Scan for the cell matching the given text and deliver its [x, y] coordinate at center. 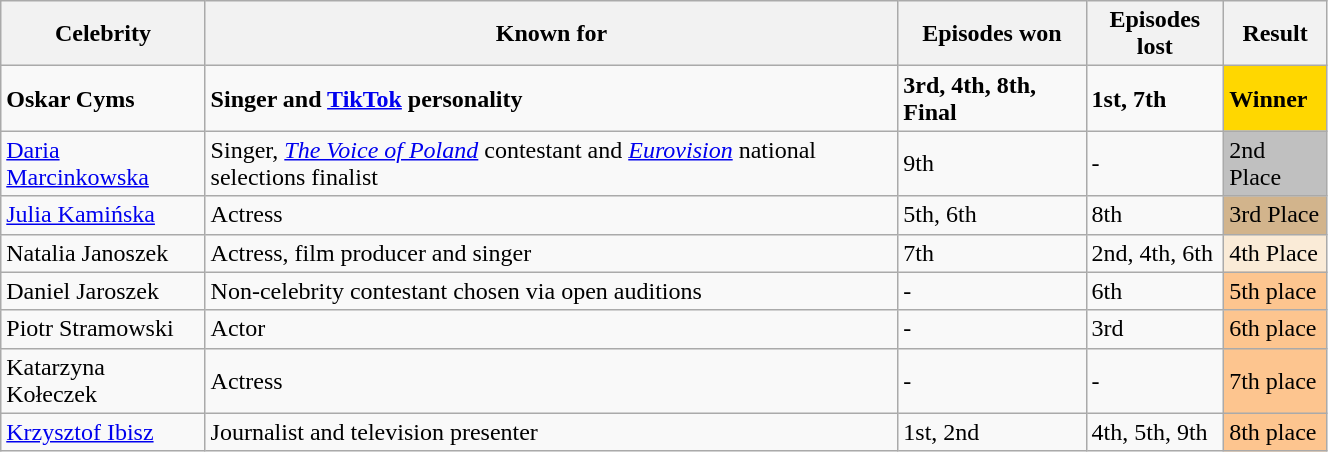
Winner [1276, 98]
6th place [1276, 329]
5th, 6th [992, 215]
3rd Place [1276, 215]
Julia Kamińska [103, 215]
3rd [1155, 329]
9th [992, 164]
Celebrity [103, 34]
4th, 5th, 9th [1155, 432]
Episodes lost [1155, 34]
1st, 7th [1155, 98]
4th Place [1276, 253]
3rd, 4th, 8th, Final [992, 98]
Actress, film producer and singer [552, 253]
7th [992, 253]
Episodes won [992, 34]
8th [1155, 215]
Actor [552, 329]
8th place [1276, 432]
Singer, The Voice of Poland contestant and Eurovision national selections finalist [552, 164]
Krzysztof Ibisz [103, 432]
Known for [552, 34]
Daria Marcinkowska [103, 164]
Oskar Cyms [103, 98]
Natalia Janoszek [103, 253]
Non-celebrity contestant chosen via open auditions [552, 291]
2nd Place [1276, 164]
Piotr Stramowski [103, 329]
2nd, 4th, 6th [1155, 253]
Result [1276, 34]
Katarzyna Kołeczek [103, 380]
Journalist and television presenter [552, 432]
1st, 2nd [992, 432]
6th [1155, 291]
Singer and TikTok personality [552, 98]
Daniel Jaroszek [103, 291]
5th place [1276, 291]
7th place [1276, 380]
